Locate the cell with the specified text and output its (x, y) center coordinate. 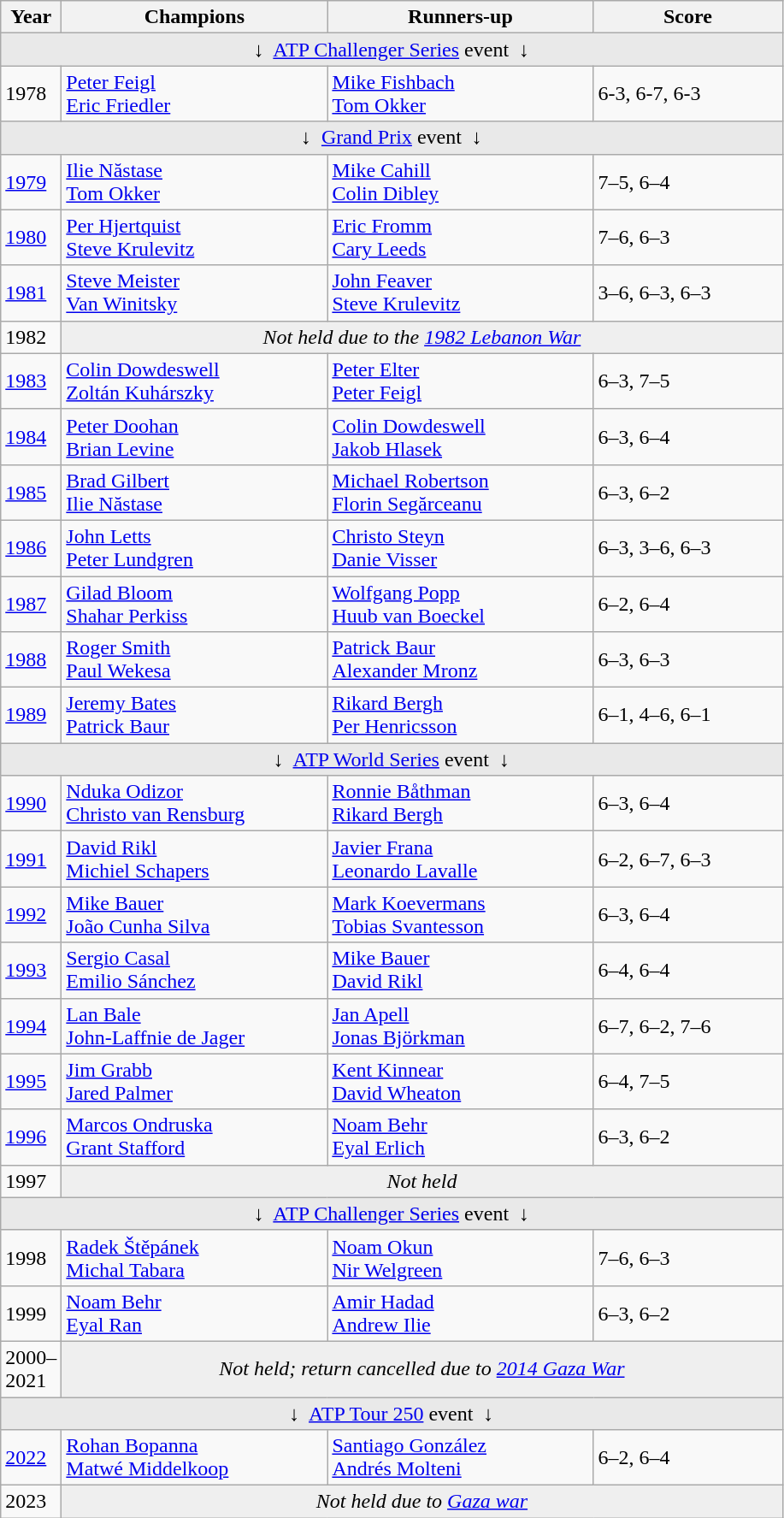
Brad Gilbert Ilie Năstase (195, 493)
Mike Cahill Colin Dibley (460, 181)
Gilad Bloom Shahar Perkiss (195, 604)
Per Hjertquist Steve Krulevitz (195, 238)
Peter Doohan Brian Levine (195, 436)
2000–2021 (31, 1368)
Mike Bauer João Cunha Silva (195, 915)
Mike Fishbach Tom Okker (460, 94)
John Feaver Steve Krulevitz (460, 292)
Ilie Năstase Tom Okker (195, 181)
1978 (31, 94)
Roger Smith Paul Wekesa (195, 660)
Sergio Casal Emilio Sánchez (195, 970)
3–6, 6–3, 6–3 (687, 292)
Colin Dowdeswell Zoltán Kuhárszky (195, 381)
2022 (31, 1457)
Mark Koevermans Tobias Svantesson (460, 915)
1993 (31, 970)
Not held due to the 1982 Lebanon War (422, 337)
↓ ATP World Series event ↓ (392, 759)
Jim Grabb Jared Palmer (195, 1081)
Score (687, 17)
Colin Dowdeswell Jakob Hlasek (460, 436)
Noam Okun Nir Welgreen (460, 1257)
1990 (31, 804)
Steve Meister Van Winitsky (195, 292)
Eric Fromm Cary Leeds (460, 238)
6–4, 6–4 (687, 970)
Rikard Bergh Per Henricsson (460, 715)
John Letts Peter Lundgren (195, 547)
1991 (31, 859)
Javier Frana Leonardo Lavalle (460, 859)
Kent Kinnear David Wheaton (460, 1081)
7–5, 6–4 (687, 181)
Rohan Bopanna Matwé Middelkoop (195, 1457)
Wolfgang Popp Huub van Boeckel (460, 604)
1992 (31, 915)
6–3, 3–6, 6–3 (687, 547)
Radek Štěpánek Michal Tabara (195, 1257)
↓ ATP Tour 250 event ↓ (392, 1414)
1985 (31, 493)
1998 (31, 1257)
1983 (31, 381)
6–3, 6–3 (687, 660)
Marcos Ondruska Grant Stafford (195, 1137)
1981 (31, 292)
Mike Bauer David Rikl (460, 970)
1988 (31, 660)
1980 (31, 238)
Jeremy Bates Patrick Baur (195, 715)
Noam Behr Eyal Erlich (460, 1137)
1994 (31, 1026)
Runners-up (460, 17)
Ronnie Båthman Rikard Bergh (460, 804)
Nduka Odizor Christo van Rensburg (195, 804)
1999 (31, 1314)
6–4, 7–5 (687, 1081)
1984 (31, 436)
Year (31, 17)
1982 (31, 337)
1987 (31, 604)
David Rikl Michiel Schapers (195, 859)
Patrick Baur Alexander Mronz (460, 660)
Champions (195, 17)
1989 (31, 715)
6-3, 6-7, 6-3 (687, 94)
Michael Robertson Florin Segărceanu (460, 493)
Amir Hadad Andrew Ilie (460, 1314)
Peter Elter Peter Feigl (460, 381)
6–2, 6–7, 6–3 (687, 859)
Santiago González Andrés Molteni (460, 1457)
1997 (31, 1181)
1979 (31, 181)
1986 (31, 547)
6–3, 7–5 (687, 381)
6–1, 4–6, 6–1 (687, 715)
↓ Grand Prix event ↓ (392, 138)
Lan Bale John-Laffnie de Jager (195, 1026)
Christo Steyn Danie Visser (460, 547)
Peter Feigl Eric Friedler (195, 94)
Not held (422, 1181)
1996 (31, 1137)
1995 (31, 1081)
Not held due to Gaza war (422, 1502)
Noam Behr Eyal Ran (195, 1314)
2023 (31, 1502)
Not held; return cancelled due to 2014 Gaza War (422, 1368)
6–7, 6–2, 7–6 (687, 1026)
Jan Apell Jonas Björkman (460, 1026)
